Find where the given text appears and provide that cell's center as [x, y] coordinate. 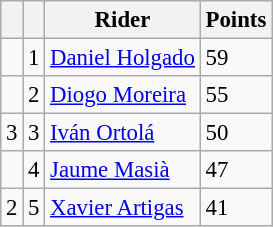
47 [236, 170]
50 [236, 133]
5 [34, 208]
55 [236, 95]
Diogo Moreira [122, 95]
Daniel Holgado [122, 58]
Xavier Artigas [122, 208]
41 [236, 208]
4 [34, 170]
Points [236, 20]
Jaume Masià [122, 170]
59 [236, 58]
Rider [122, 20]
1 [34, 58]
Iván Ortolá [122, 133]
